Identify which cell holds the provided text, then report its (x, y) central coordinate. 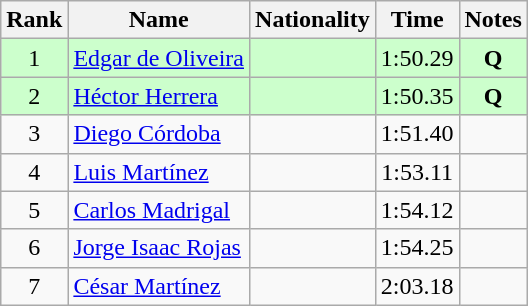
1 (34, 58)
3 (34, 134)
Time (417, 20)
Diego Córdoba (159, 134)
Héctor Herrera (159, 96)
6 (34, 248)
Notes (493, 20)
Name (159, 20)
1:54.25 (417, 248)
Edgar de Oliveira (159, 58)
Carlos Madrigal (159, 210)
7 (34, 286)
1:53.11 (417, 172)
Rank (34, 20)
Luis Martínez (159, 172)
César Martínez (159, 286)
2 (34, 96)
1:54.12 (417, 210)
1:50.35 (417, 96)
1:50.29 (417, 58)
4 (34, 172)
Nationality (313, 20)
Jorge Isaac Rojas (159, 248)
1:51.40 (417, 134)
2:03.18 (417, 286)
5 (34, 210)
